Scan for the cell matching the given text and deliver its [X, Y] coordinate at center. 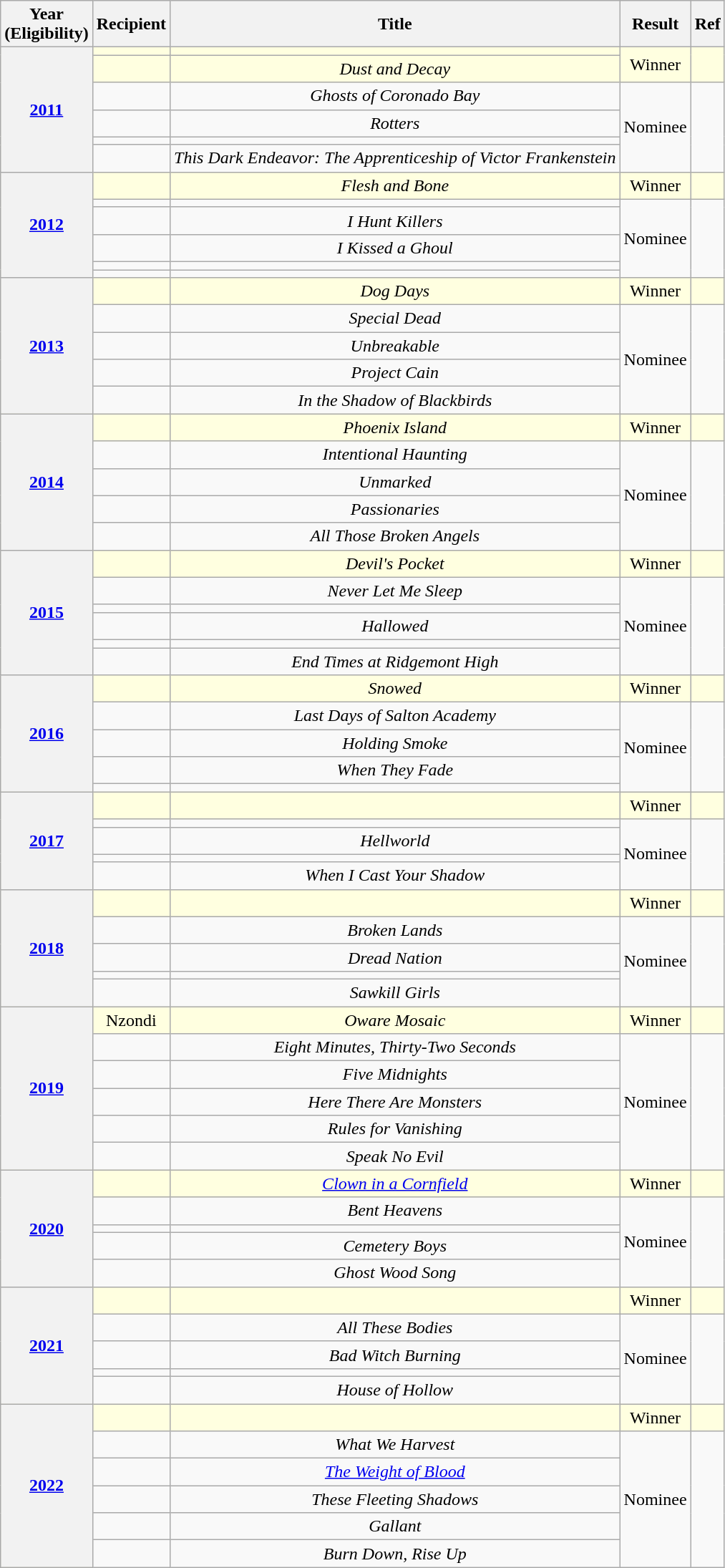
Bent Heavens [395, 1211]
2012 [47, 225]
Hellworld [395, 841]
This Dark Endeavor: The Apprenticeship of Victor Frankenstein [395, 158]
2020 [47, 1229]
Unbreakable [395, 346]
Devil's Pocket [395, 563]
Snowed [395, 689]
Gallant [395, 1526]
Speak No Evil [395, 1156]
2018 [47, 948]
Here There Are Monsters [395, 1102]
Flesh and Bone [395, 185]
Ghosts of Coronado Bay [395, 96]
Rotters [395, 123]
I Hunt Killers [395, 221]
The Weight of Blood [395, 1472]
Passionaries [395, 509]
In the Shadow of Blackbirds [395, 400]
Phoenix Island [395, 427]
2013 [47, 346]
Title [395, 24]
2011 [47, 110]
Last Days of Salton Academy [395, 716]
2015 [47, 612]
Result [656, 24]
2014 [47, 482]
Holding Smoke [395, 743]
Burn Down, Rise Up [395, 1554]
Cemetery Boys [395, 1246]
Intentional Haunting [395, 455]
These Fleeting Shadows [395, 1499]
When I Cast Your Shadow [395, 876]
All Those Broken Angels [395, 536]
Recipient [131, 24]
Never Let Me Sleep [395, 591]
House of Hollow [395, 1390]
Bad Witch Burning [395, 1355]
Oware Mosaic [395, 1020]
Sawkill Girls [395, 992]
Eight Minutes, Thirty-Two Seconds [395, 1047]
Nzondi [131, 1020]
Special Dead [395, 319]
End Times at Ridgemont High [395, 661]
2016 [47, 733]
2019 [47, 1088]
2017 [47, 841]
Year(Eligibility) [47, 24]
Ref [707, 24]
Unmarked [395, 482]
Rules for Vanishing [395, 1129]
All These Bodies [395, 1327]
Broken Lands [395, 930]
I Kissed a Ghoul [395, 248]
What We Harvest [395, 1445]
Ghost Wood Song [395, 1273]
2022 [47, 1485]
Dog Days [395, 291]
Five Midnights [395, 1075]
Dust and Decay [395, 69]
Hallowed [395, 626]
When They Fade [395, 770]
2021 [47, 1345]
Dread Nation [395, 957]
Project Cain [395, 373]
Clown in a Cornfield [395, 1184]
